Locate the cell with the specified text and output its (x, y) center coordinate. 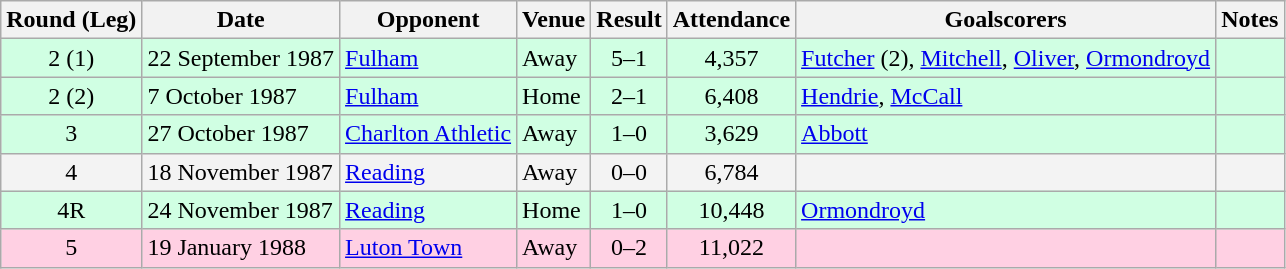
Hendrie, McCall (1006, 96)
Abbott (1006, 134)
Opponent (428, 20)
0–0 (629, 172)
7 October 1987 (241, 96)
27 October 1987 (241, 134)
Attendance (731, 20)
Ormondroyd (1006, 210)
Date (241, 20)
5 (72, 248)
Charlton Athletic (428, 134)
2 (2) (72, 96)
2–1 (629, 96)
Notes (1250, 20)
6,784 (731, 172)
2 (1) (72, 58)
3,629 (731, 134)
Futcher (2), Mitchell, Oliver, Ormondroyd (1006, 58)
22 September 1987 (241, 58)
0–2 (629, 248)
3 (72, 134)
6,408 (731, 96)
Luton Town (428, 248)
Round (Leg) (72, 20)
4 (72, 172)
10,448 (731, 210)
Goalscorers (1006, 20)
Venue (554, 20)
24 November 1987 (241, 210)
Result (629, 20)
5–1 (629, 58)
4,357 (731, 58)
19 January 1988 (241, 248)
18 November 1987 (241, 172)
11,022 (731, 248)
4R (72, 210)
